Output the (X, Y) coordinate of the center of the cell containing the given text.  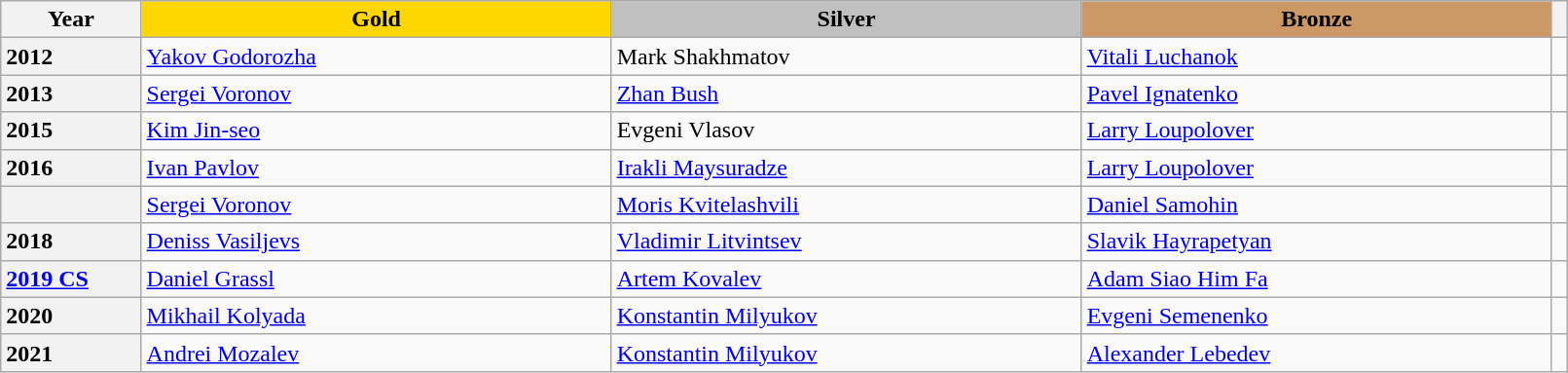
Evgeni Semenenko (1316, 316)
Bronze (1316, 19)
Ivan Pavlov (376, 168)
2019 CS (71, 279)
Pavel Ignatenko (1316, 93)
2021 (71, 353)
Adam Siao Him Fa (1316, 279)
Evgeni Vlasov (847, 131)
Yakov Godorozha (376, 56)
Mark Shakhmatov (847, 56)
Deniss Vasiljevs (376, 242)
Mikhail Kolyada (376, 316)
Vitali Luchanok (1316, 56)
Daniel Samohin (1316, 205)
Gold (376, 19)
Kim Jin-seo (376, 131)
Artem Kovalev (847, 279)
Year (71, 19)
Vladimir Litvintsev (847, 242)
Zhan Bush (847, 93)
2020 (71, 316)
2015 (71, 131)
2016 (71, 168)
Silver (847, 19)
Slavik Hayrapetyan (1316, 242)
Moris Kvitelashvili (847, 205)
2018 (71, 242)
Irakli Maysuradze (847, 168)
2013 (71, 93)
Alexander Lebedev (1316, 353)
Andrei Mozalev (376, 353)
Daniel Grassl (376, 279)
2012 (71, 56)
